Pinpoint the cell where the given text exists, returning its (X, Y) midpoint coordinate. 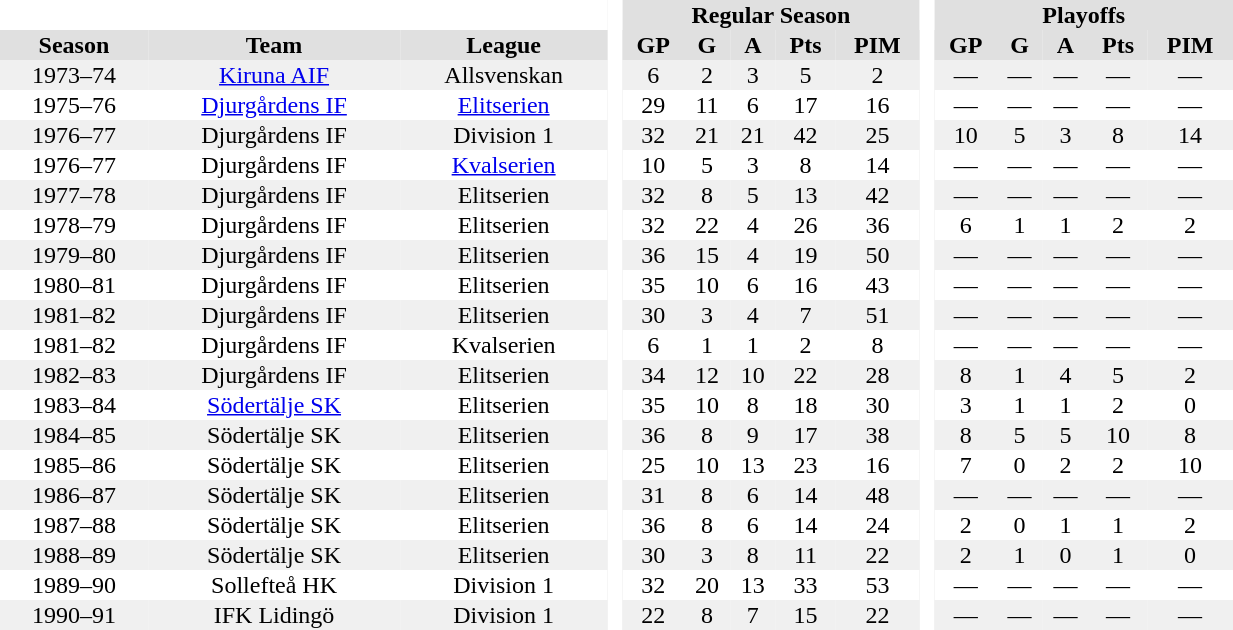
28 (877, 375)
1984–85 (74, 435)
26 (806, 225)
50 (877, 255)
1988–89 (74, 555)
1979–80 (74, 255)
51 (877, 315)
1975–76 (74, 105)
Team (274, 45)
1987–88 (74, 525)
IFK Lidingö (274, 615)
38 (877, 435)
31 (653, 495)
1990–91 (74, 615)
1989–90 (74, 585)
1986–87 (74, 495)
Playoffs (1084, 15)
29 (653, 105)
1982–83 (74, 375)
1980–81 (74, 285)
23 (806, 465)
19 (806, 255)
Allsvenskan (504, 75)
20 (707, 585)
18 (806, 405)
League (504, 45)
Sollefteå HK (274, 585)
43 (877, 285)
24 (877, 525)
Season (74, 45)
53 (877, 585)
1985–86 (74, 465)
33 (806, 585)
9 (753, 435)
34 (653, 375)
Regular Season (770, 15)
1973–74 (74, 75)
Kiruna AIF (274, 75)
1978–79 (74, 225)
1977–78 (74, 195)
48 (877, 495)
12 (707, 375)
1983–84 (74, 405)
